Extract the [X, Y] coordinate from the center of the cell holding the provided text.  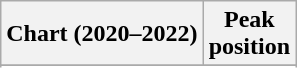
Chart (2020–2022) [102, 34]
Peakposition [249, 34]
